Extract the (x, y) coordinate from the center of the cell holding the provided text.  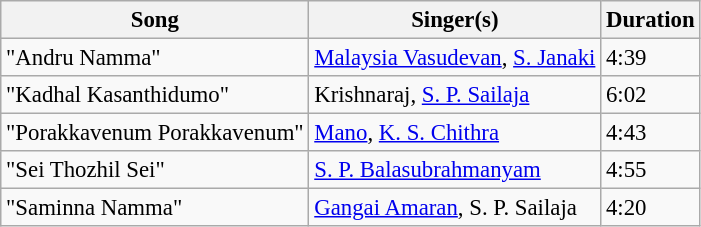
"Sei Thozhil Sei" (155, 170)
"Andru Namma" (155, 58)
4:55 (650, 170)
Krishnaraj, S. P. Sailaja (455, 95)
4:39 (650, 58)
"Porakkavenum Porakkavenum" (155, 133)
Mano, K. S. Chithra (455, 133)
"Saminna Namma" (155, 208)
Duration (650, 20)
Song (155, 20)
"Kadhal Kasanthidumo" (155, 95)
S. P. Balasubrahmanyam (455, 170)
4:20 (650, 208)
Singer(s) (455, 20)
6:02 (650, 95)
Malaysia Vasudevan, S. Janaki (455, 58)
Gangai Amaran, S. P. Sailaja (455, 208)
4:43 (650, 133)
